Scan for the cell matching the given text and deliver its (x, y) coordinate at center. 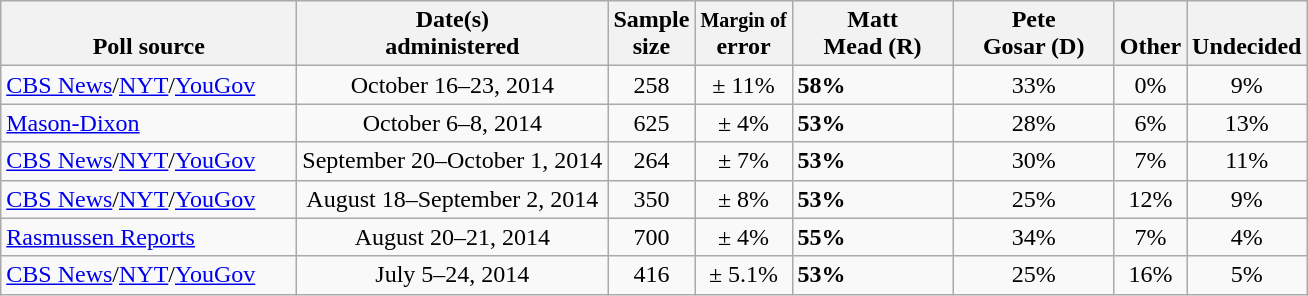
± 5.1% (744, 275)
Margin oferror (744, 34)
34% (1034, 237)
416 (652, 275)
350 (652, 199)
October 6–8, 2014 (452, 123)
13% (1247, 123)
625 (652, 123)
Mason-Dixon (149, 123)
August 20–21, 2014 (452, 237)
264 (652, 161)
28% (1034, 123)
258 (652, 85)
4% (1247, 237)
55% (872, 237)
± 8% (744, 199)
700 (652, 237)
PeteGosar (D) (1034, 34)
Undecided (1247, 34)
August 18–September 2, 2014 (452, 199)
6% (1150, 123)
Date(s)administered (452, 34)
30% (1034, 161)
October 16–23, 2014 (452, 85)
11% (1247, 161)
0% (1150, 85)
July 5–24, 2014 (452, 275)
Samplesize (652, 34)
± 11% (744, 85)
33% (1034, 85)
September 20–October 1, 2014 (452, 161)
MattMead (R) (872, 34)
Rasmussen Reports (149, 237)
12% (1150, 199)
Other (1150, 34)
Poll source (149, 34)
16% (1150, 275)
5% (1247, 275)
58% (872, 85)
± 7% (744, 161)
